For the text-containing cell, return its midpoint in (x, y) coordinate format. 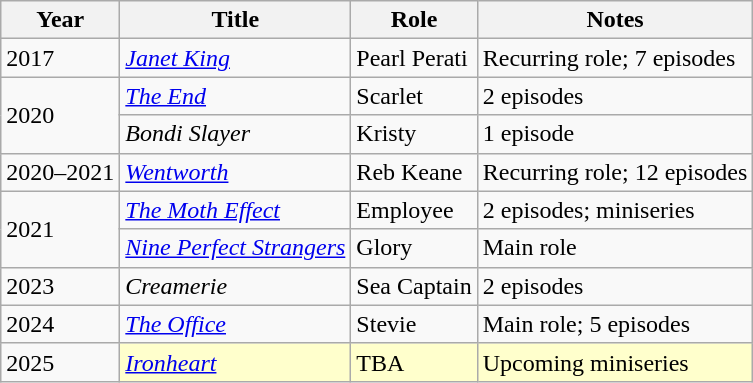
Notes (615, 20)
2020 (60, 115)
Role (414, 20)
Creamerie (236, 286)
Ironheart (236, 362)
Title (236, 20)
Nine Perfect Strangers (236, 248)
Wentworth (236, 172)
Stevie (414, 324)
Glory (414, 248)
Year (60, 20)
Employee (414, 210)
Janet King (236, 58)
Main role (615, 248)
2024 (60, 324)
Pearl Perati (414, 58)
2017 (60, 58)
Upcoming miniseries (615, 362)
Recurring role; 7 episodes (615, 58)
Main role; 5 episodes (615, 324)
Sea Captain (414, 286)
The Moth Effect (236, 210)
2025 (60, 362)
2021 (60, 229)
Kristy (414, 134)
The Office (236, 324)
Recurring role; 12 episodes (615, 172)
TBA (414, 362)
Bondi Slayer (236, 134)
Scarlet (414, 96)
2023 (60, 286)
2 episodes; miniseries (615, 210)
2020–2021 (60, 172)
1 episode (615, 134)
Reb Keane (414, 172)
The End (236, 96)
